Output the (X, Y) coordinate of the center of the cell containing the given text.  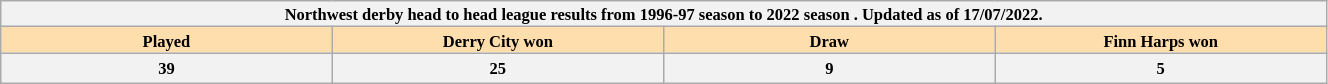
Played (166, 40)
25 (498, 68)
5 (1160, 68)
9 (830, 68)
Northwest derby head to head league results from 1996-97 season to 2022 season . Updated as of 17/07/2022. (664, 14)
Derry City won (498, 40)
Draw (830, 40)
39 (166, 68)
Finn Harps won (1160, 40)
